Return the (x, y) coordinate for the center point of the cell that contains the specified text.  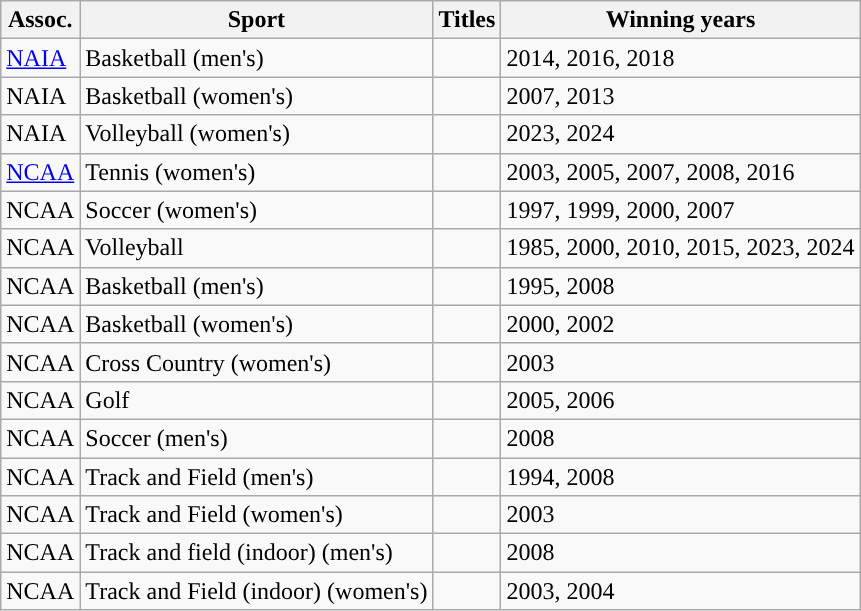
2007, 2013 (680, 96)
Golf (256, 400)
2003, 2004 (680, 591)
1997, 1999, 2000, 2007 (680, 210)
Assoc. (40, 20)
Soccer (women's) (256, 210)
1994, 2008 (680, 477)
Volleyball (256, 248)
Soccer (men's) (256, 438)
Track and Field (indoor) (women's) (256, 591)
2005, 2006 (680, 400)
1985, 2000, 2010, 2015, 2023, 2024 (680, 248)
Volleyball (women's) (256, 134)
1995, 2008 (680, 286)
Tennis (women's) (256, 172)
Cross Country (women's) (256, 362)
Titles (467, 20)
2003, 2005, 2007, 2008, 2016 (680, 172)
Track and field (indoor) (men's) (256, 553)
2023, 2024 (680, 134)
Track and Field (women's) (256, 515)
Winning years (680, 20)
Track and Field (men's) (256, 477)
2014, 2016, 2018 (680, 58)
2000, 2002 (680, 324)
Sport (256, 20)
